Find where the given text appears and provide that cell's center as (X, Y) coordinate. 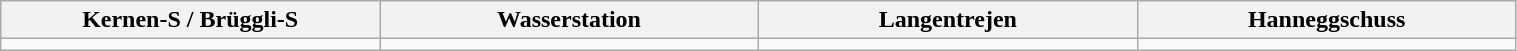
Langentrejen (948, 20)
Kernen-S / Brüggli-S (190, 20)
Hanneggschuss (1326, 20)
Wasserstation (570, 20)
